Return the (X, Y) coordinate for the center point of the cell that contains the specified text.  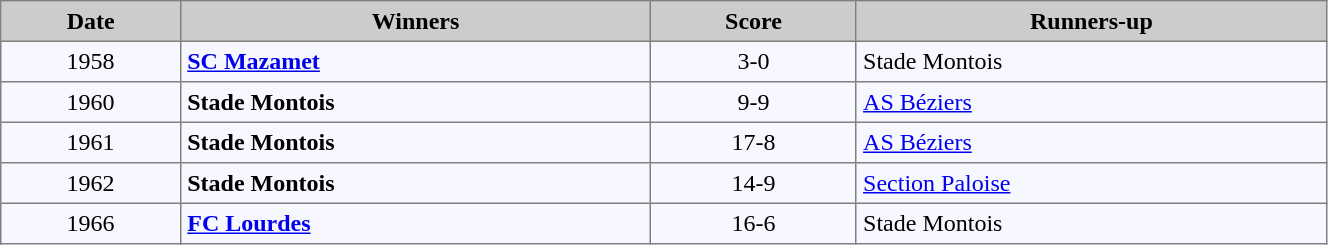
1961 (91, 142)
1962 (91, 183)
Score (754, 21)
Date (91, 21)
Section Paloise (1091, 183)
17-8 (754, 142)
1958 (91, 61)
9-9 (754, 102)
Runners-up (1091, 21)
Winners (415, 21)
16-6 (754, 223)
FC Lourdes (415, 223)
1966 (91, 223)
1960 (91, 102)
SC Mazamet (415, 61)
3-0 (754, 61)
14-9 (754, 183)
